Determine the (X, Y) coordinate at the center of the cell enclosing the given text.  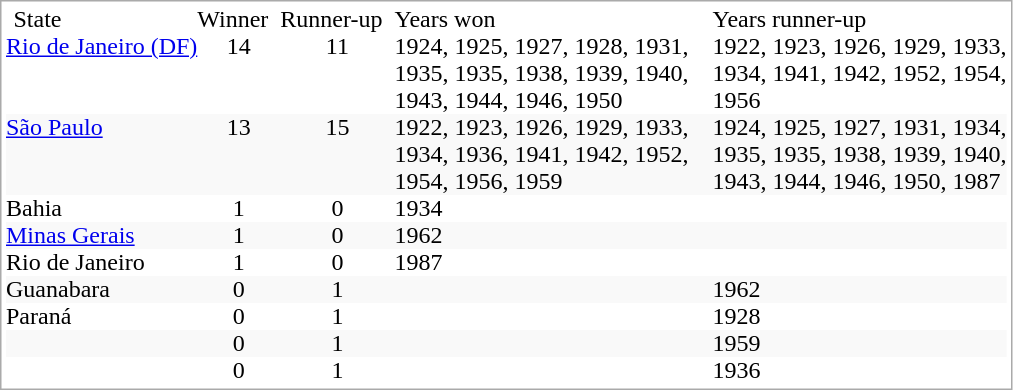
Years runner-up (859, 20)
1936 (859, 370)
1922, 1923, 1926, 1929, 1933, 1934, 1941, 1942, 1952, 1954, 1956 (859, 74)
Winner (238, 20)
Rio de Janeiro (102, 262)
State (102, 20)
Minas Gerais (102, 236)
14 (238, 74)
11 (337, 74)
1924, 1925, 1927, 1931, 1934,1935, 1935, 1938, 1939, 1940, 1943, 1944, 1946, 1950, 1987 (859, 154)
1924, 1925, 1927, 1928, 1931, 1935, 1935, 1938, 1939, 1940, 1943, 1944, 1946, 1950 (553, 74)
Paraná (102, 316)
1928 (859, 316)
1959 (859, 344)
13 (238, 154)
São Paulo (102, 154)
1987 (553, 262)
Years won (553, 20)
1922, 1923, 1926, 1929, 1933, 1934, 1936, 1941, 1942, 1952, 1954, 1956, 1959 (553, 154)
15 (337, 154)
1934 (553, 208)
Rio de Janeiro (DF) (102, 74)
Runner-up (337, 20)
Guanabara (102, 290)
Bahia (102, 208)
